From the cell containing the given text, extract its center point as (X, Y) coordinate. 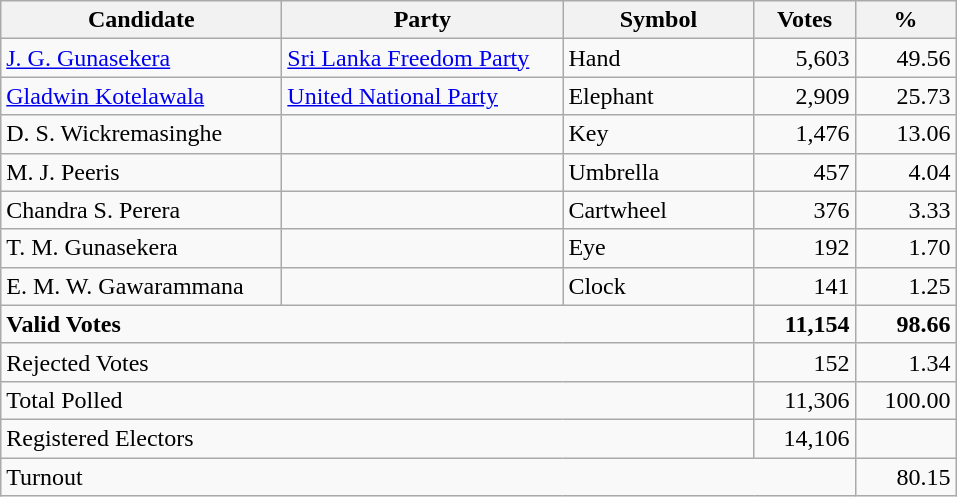
Umbrella (658, 172)
141 (804, 286)
Gladwin Kotelawala (142, 96)
192 (804, 248)
Rejected Votes (378, 362)
Elephant (658, 96)
3.33 (906, 210)
% (906, 20)
152 (804, 362)
Candidate (142, 20)
T. M. Gunasekera (142, 248)
Valid Votes (378, 324)
D. S. Wickremasinghe (142, 134)
100.00 (906, 400)
J. G. Gunasekera (142, 58)
49.56 (906, 58)
25.73 (906, 96)
14,106 (804, 438)
376 (804, 210)
Turnout (428, 477)
United National Party (422, 96)
1.25 (906, 286)
1.34 (906, 362)
2,909 (804, 96)
80.15 (906, 477)
5,603 (804, 58)
Cartwheel (658, 210)
11,154 (804, 324)
M. J. Peeris (142, 172)
1.70 (906, 248)
11,306 (804, 400)
1,476 (804, 134)
Eye (658, 248)
Total Polled (378, 400)
Sri Lanka Freedom Party (422, 58)
Clock (658, 286)
Party (422, 20)
Symbol (658, 20)
98.66 (906, 324)
457 (804, 172)
Registered Electors (378, 438)
E. M. W. Gawarammana (142, 286)
Votes (804, 20)
4.04 (906, 172)
Chandra S. Perera (142, 210)
Key (658, 134)
13.06 (906, 134)
Hand (658, 58)
